Return the [x, y] coordinate for the center point of the cell that contains the specified text.  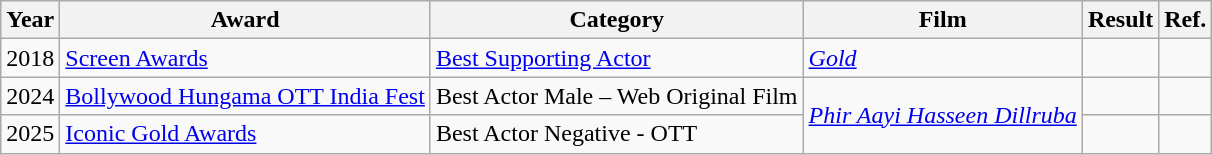
Best Supporting Actor [616, 58]
Category [616, 20]
Film [942, 20]
Result [1120, 20]
2024 [30, 96]
Screen Awards [246, 58]
Iconic Gold Awards [246, 134]
Phir Aayi Hasseen Dillruba [942, 115]
Gold [942, 58]
Best Actor Male – Web Original Film [616, 96]
2018 [30, 58]
Best Actor Negative - OTT [616, 134]
Ref. [1186, 20]
2025 [30, 134]
Bollywood Hungama OTT India Fest [246, 96]
Year [30, 20]
Award [246, 20]
